Determine the (x, y) coordinate at the center of the cell enclosing the given text.  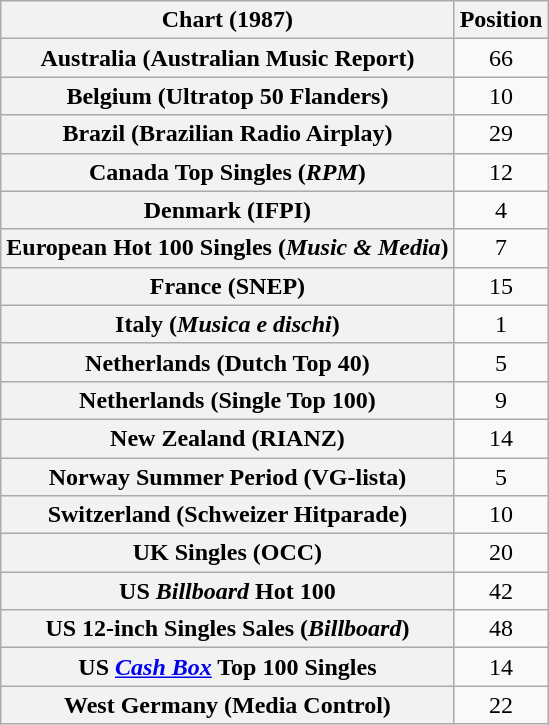
4 (501, 210)
Switzerland (Schweizer Hitparade) (228, 515)
Belgium (Ultratop 50 Flanders) (228, 96)
9 (501, 400)
Canada Top Singles (RPM) (228, 172)
Netherlands (Dutch Top 40) (228, 362)
US Cash Box Top 100 Singles (228, 667)
29 (501, 134)
Australia (Australian Music Report) (228, 58)
France (SNEP) (228, 286)
Chart (1987) (228, 20)
Brazil (Brazilian Radio Airplay) (228, 134)
West Germany (Media Control) (228, 705)
Netherlands (Single Top 100) (228, 400)
Denmark (IFPI) (228, 210)
20 (501, 553)
UK Singles (OCC) (228, 553)
Norway Summer Period (VG-lista) (228, 477)
15 (501, 286)
New Zealand (RIANZ) (228, 438)
7 (501, 248)
Position (501, 20)
US Billboard Hot 100 (228, 591)
12 (501, 172)
66 (501, 58)
42 (501, 591)
48 (501, 629)
Italy (Musica e dischi) (228, 324)
1 (501, 324)
US 12-inch Singles Sales (Billboard) (228, 629)
22 (501, 705)
European Hot 100 Singles (Music & Media) (228, 248)
